Output the (X, Y) coordinate of the center of the cell containing the given text.  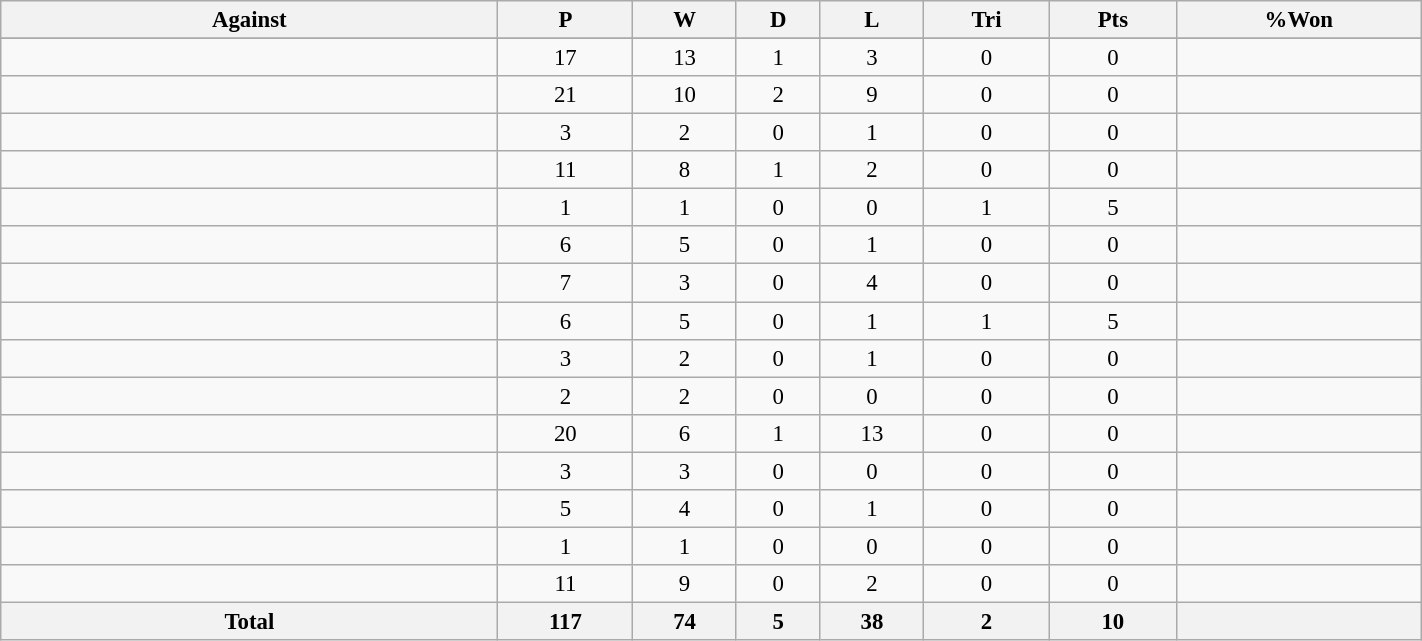
38 (872, 621)
74 (684, 621)
%Won (1298, 20)
Tri (987, 20)
7 (566, 283)
Total (250, 621)
D (778, 20)
L (872, 20)
17 (566, 58)
W (684, 20)
8 (684, 170)
P (566, 20)
117 (566, 621)
Against (250, 20)
20 (566, 433)
21 (566, 95)
Pts (1112, 20)
